Locate the cell with the specified text and output its (X, Y) center coordinate. 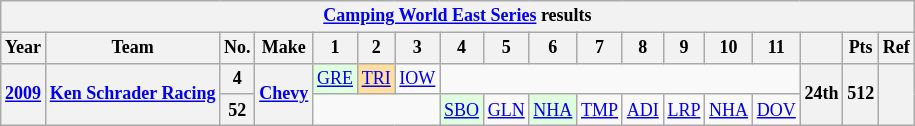
Ref (896, 48)
ADI (642, 110)
GRE (336, 78)
Year (24, 48)
7 (600, 48)
2009 (24, 94)
52 (238, 110)
10 (729, 48)
3 (418, 48)
Chevy (284, 94)
8 (642, 48)
2 (376, 48)
DOV (776, 110)
TMP (600, 110)
9 (684, 48)
Ken Schrader Racing (132, 94)
Pts (861, 48)
No. (238, 48)
24th (822, 94)
Camping World East Series results (458, 16)
1 (336, 48)
5 (506, 48)
Make (284, 48)
GLN (506, 110)
LRP (684, 110)
SBO (462, 110)
6 (553, 48)
11 (776, 48)
IOW (418, 78)
Team (132, 48)
TRI (376, 78)
512 (861, 94)
